Search for the cell housing the specified text and yield its [X, Y] center coordinate. 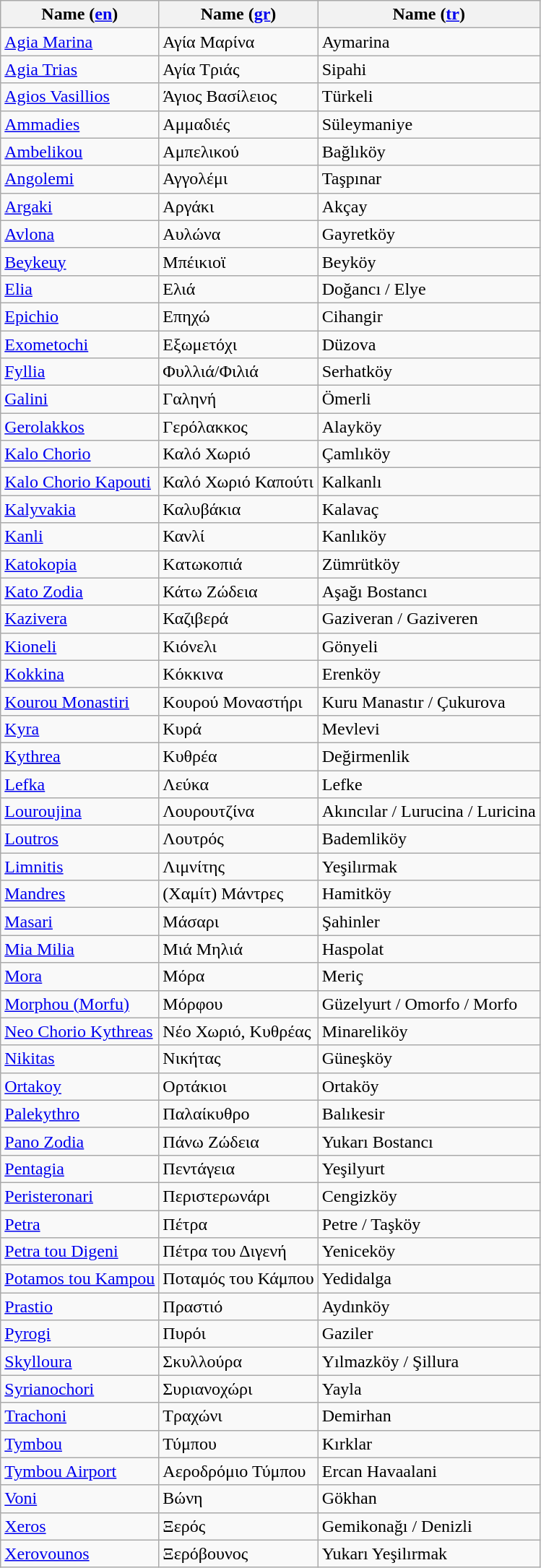
Νέο Χωριό, Κυθρέας [238, 1031]
Κιόνελι [238, 646]
Angolemi [79, 179]
Λουτρός [238, 839]
Αργάκι [238, 207]
Morphou (Morfu) [79, 1004]
Λιμνίτης [238, 867]
Cengizköy [429, 1196]
Aydınköy [429, 1307]
Serhatköy [429, 372]
Kyra [79, 729]
Kanli [79, 537]
Loutros [79, 839]
Louroujina [79, 812]
Trachoni [79, 1416]
Değirmenlik [429, 756]
Gayretköy [429, 234]
Syrianochori [79, 1389]
Tymbou Airport [79, 1471]
Beyköy [429, 261]
Αγία Τριάς [238, 69]
Συριανοχώρι [238, 1389]
Yılmazköy / Şillura [429, 1361]
Agia Trias [79, 69]
Κυθρέα [238, 756]
Galini [79, 399]
Voni [79, 1499]
Petra [79, 1224]
Γερόλακκος [238, 427]
Masari [79, 922]
Πέτρα [238, 1224]
Gaziveran / Gaziveren [429, 619]
Cihangir [429, 316]
Kanlıköy [429, 537]
Lefke [429, 784]
Avlona [79, 234]
Πυρόι [238, 1334]
Κανλί [238, 537]
Minareliköy [429, 1031]
Kατωκοπιά [238, 564]
Φυλλιά/Φιλιά [238, 372]
Μιά Μηλιά [238, 949]
Meriç [429, 976]
Αγία Μαρίνα [238, 42]
Yayla [429, 1389]
Agios Vasillios [79, 97]
Erenköy [429, 674]
Kalkanlı [429, 482]
Fyllia [79, 372]
Yeşilyurt [429, 1169]
Ammadies [79, 124]
Skylloura [79, 1361]
Αμμαδιές [238, 124]
Exometochi [79, 345]
Gönyeli [429, 646]
Güzelyurt / Omorfo / Morfo [429, 1004]
Ξερός [238, 1526]
Γαληνή [238, 399]
Λεύκα [238, 784]
Güneşköy [429, 1059]
Άγιος Βασίλειος [238, 97]
Beykeuy [79, 261]
Kalo Chorio [79, 454]
Gökhan [429, 1499]
Εξωμετόχι [238, 345]
Haspolat [429, 949]
Πεντάγεια [238, 1169]
Παλαίκυθρο [238, 1114]
Yedidalga [429, 1279]
Kuru Manastır / Çukurova [429, 701]
Μόρα [238, 976]
Petra tou Digeni [79, 1252]
Ortakoy [79, 1086]
Palekythro [79, 1114]
Πραστιό [238, 1307]
Demirhan [429, 1416]
Yukarı Bostancı [429, 1141]
Ömerli [429, 399]
Balıkesir [429, 1114]
Süleymaniye [429, 124]
Gerolakkos [79, 427]
Καλυβάκια [238, 509]
Kythrea [79, 756]
Τύμπου [238, 1444]
Περιστερωνάρι [238, 1196]
Mia Milia [79, 949]
Βώνη [238, 1499]
Lefka [79, 784]
Türkeli [429, 97]
Kazivera [79, 619]
Αυλώνα [238, 234]
Kalo Chorio Kapouti [79, 482]
Neo Chorio Kythreas [79, 1031]
Yukarı Yeşilırmak [429, 1554]
Αεροδρόμιο Τύμπου [238, 1471]
Kırklar [429, 1444]
Mora [79, 976]
Şahinler [429, 922]
Ambelikou [79, 152]
Αγγολέμι [238, 179]
Hamitköy [429, 894]
Düzova [429, 345]
Νικήτας [238, 1059]
Gaziler [429, 1334]
(Χαμίτ) Μάντρες [238, 894]
Name (tr) [429, 14]
Καλό Χωριό Καπούτι [238, 482]
Taşpınar [429, 179]
Gemikonağı / Denizli [429, 1526]
Πέτρα του Διγενή [238, 1252]
Επηχώ [238, 316]
Μόρφου [238, 1004]
Μπέικιοϊ [238, 261]
Kalavaç [429, 509]
Καζιβερά [238, 619]
Zümrütköy [429, 564]
Name (gr) [238, 14]
Agia Marina [79, 42]
Πoταμός του Κάμπου [238, 1279]
Aymarina [429, 42]
Potamos tou Kampou [79, 1279]
Katokopia [79, 564]
Petre / Taşköy [429, 1224]
Kalyvakia [79, 509]
Bademliköy [429, 839]
Aşağı Bostancı [429, 592]
Epichio [79, 316]
Yeşilırmak [429, 867]
Kato Zodia [79, 592]
Ξερόβουνος [238, 1554]
Mevlevi [429, 729]
Κυρά [238, 729]
Peristeronari [79, 1196]
Καλό Χωριό [238, 454]
Ercan Havaalani [429, 1471]
Λουρουτζίνα [238, 812]
Kokkina [79, 674]
Σκυλλούρα [238, 1361]
Αμπελικού [238, 152]
Μάσαρι [238, 922]
Τραχώνι [238, 1416]
Pano Zodia [79, 1141]
Κάτω Ζώδεια [238, 592]
Xerovounos [79, 1554]
Pentagia [79, 1169]
Prastio [79, 1307]
Nikitas [79, 1059]
Name (en) [79, 14]
Bağlıköy [429, 152]
Elia [79, 289]
Tymbou [79, 1444]
Ελιά [238, 289]
Alayköy [429, 427]
Akıncılar / Lurucina / Luricina [429, 812]
Pyrogi [79, 1334]
Ορτάκιοι [238, 1086]
Çamlıköy [429, 454]
Kioneli [79, 646]
Mandres [79, 894]
Doğancı / Elye [429, 289]
Xeros [79, 1526]
Kourou Monastiri [79, 701]
Ortaköy [429, 1086]
Κόκκινα [238, 674]
Yeniceköy [429, 1252]
Πάνω Ζώδεια [238, 1141]
Limnitis [79, 867]
Akçay [429, 207]
Sipahi [429, 69]
Argaki [79, 207]
Κουρού Μοναστήρι [238, 701]
